Pinpoint the cell where the given text exists, returning its [X, Y] midpoint coordinate. 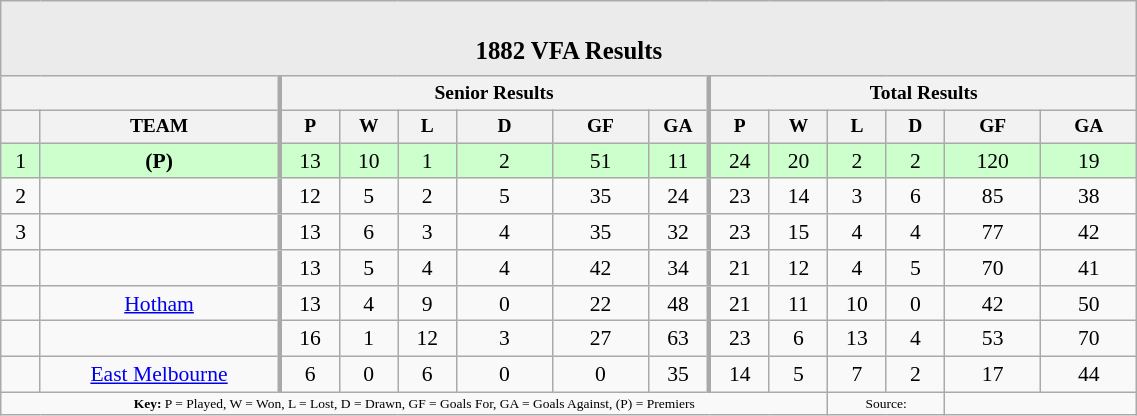
(P) [160, 161]
15 [798, 232]
63 [678, 339]
38 [1089, 197]
53 [993, 339]
44 [1089, 375]
East Melbourne [160, 375]
27 [600, 339]
Key: P = Played, W = Won, L = Lost, D = Drawn, GF = Goals For, GA = Goals Against, (P) = Premiers [414, 403]
32 [678, 232]
Senior Results [494, 94]
Total Results [923, 94]
Hotham [160, 304]
77 [993, 232]
19 [1089, 161]
51 [600, 161]
TEAM [160, 126]
17 [993, 375]
50 [1089, 304]
20 [798, 161]
41 [1089, 268]
Source: [886, 403]
9 [427, 304]
7 [857, 375]
16 [309, 339]
85 [993, 197]
22 [600, 304]
48 [678, 304]
34 [678, 268]
120 [993, 161]
